For the text-containing cell, return its midpoint in (x, y) coordinate format. 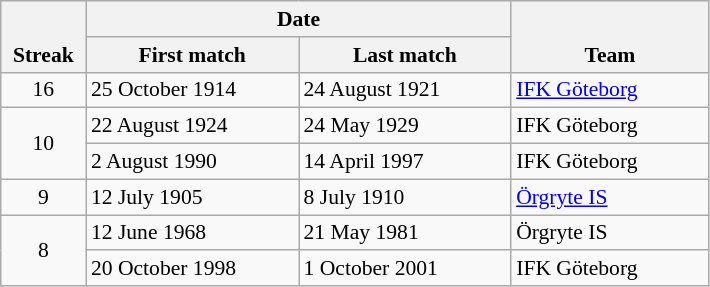
1 October 2001 (404, 269)
21 May 1981 (404, 233)
24 May 1929 (404, 126)
22 August 1924 (192, 126)
2 August 1990 (192, 162)
24 August 1921 (404, 90)
Team (610, 36)
25 October 1914 (192, 90)
12 July 1905 (192, 197)
Last match (404, 55)
First match (192, 55)
20 October 1998 (192, 269)
10 (44, 144)
14 April 1997 (404, 162)
12 June 1968 (192, 233)
8 July 1910 (404, 197)
16 (44, 90)
Streak (44, 36)
Date (298, 19)
9 (44, 197)
8 (44, 250)
